Find where the given text appears and provide that cell's center as [X, Y] coordinate. 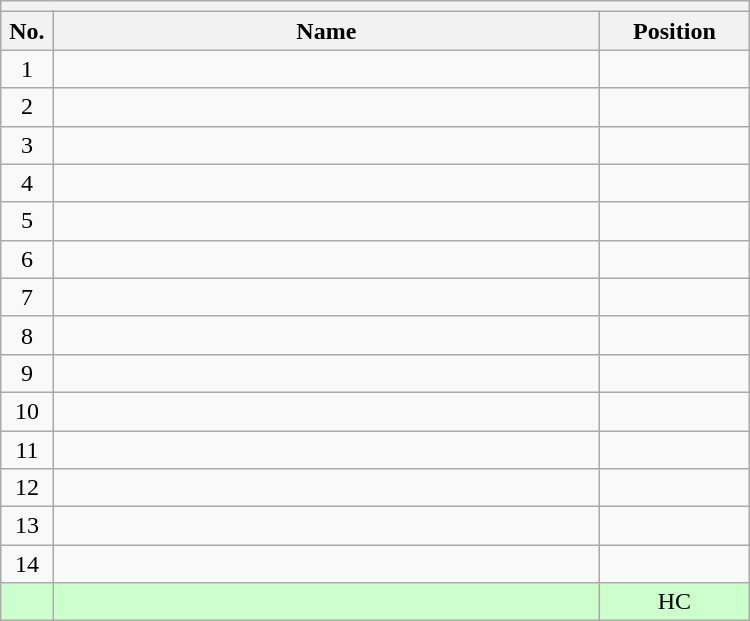
3 [27, 145]
1 [27, 69]
2 [27, 107]
12 [27, 488]
7 [27, 297]
No. [27, 31]
Name [326, 31]
HC [675, 602]
9 [27, 373]
13 [27, 526]
Position [675, 31]
14 [27, 564]
8 [27, 335]
5 [27, 221]
4 [27, 183]
11 [27, 449]
10 [27, 411]
6 [27, 259]
